Detect which cell encompasses the target text, then output its (X, Y) center coordinate. 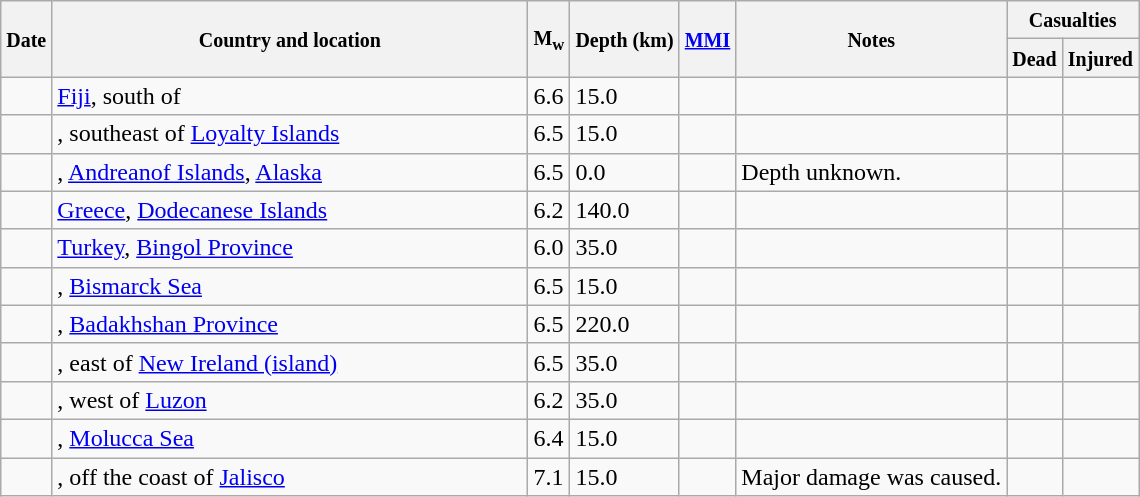
Fiji, south of (290, 96)
Greece, Dodecanese Islands (290, 210)
6.6 (549, 96)
, Andreanof Islands, Alaska (290, 172)
, off the coast of Jalisco (290, 477)
6.0 (549, 248)
Notes (872, 39)
Depth unknown. (872, 172)
Major damage was caused. (872, 477)
7.1 (549, 477)
, southeast of Loyalty Islands (290, 134)
Country and location (290, 39)
220.0 (624, 324)
Mw (549, 39)
, Molucca Sea (290, 438)
Turkey, Bingol Province (290, 248)
Depth (km) (624, 39)
, Badakhshan Province (290, 324)
0.0 (624, 172)
Injured (1100, 58)
140.0 (624, 210)
Date (26, 39)
Casualties (1073, 20)
6.4 (549, 438)
MMI (708, 39)
, west of Luzon (290, 400)
, Bismarck Sea (290, 286)
, east of New Ireland (island) (290, 362)
Dead (1035, 58)
